Search for the cell housing the specified text and yield its [X, Y] center coordinate. 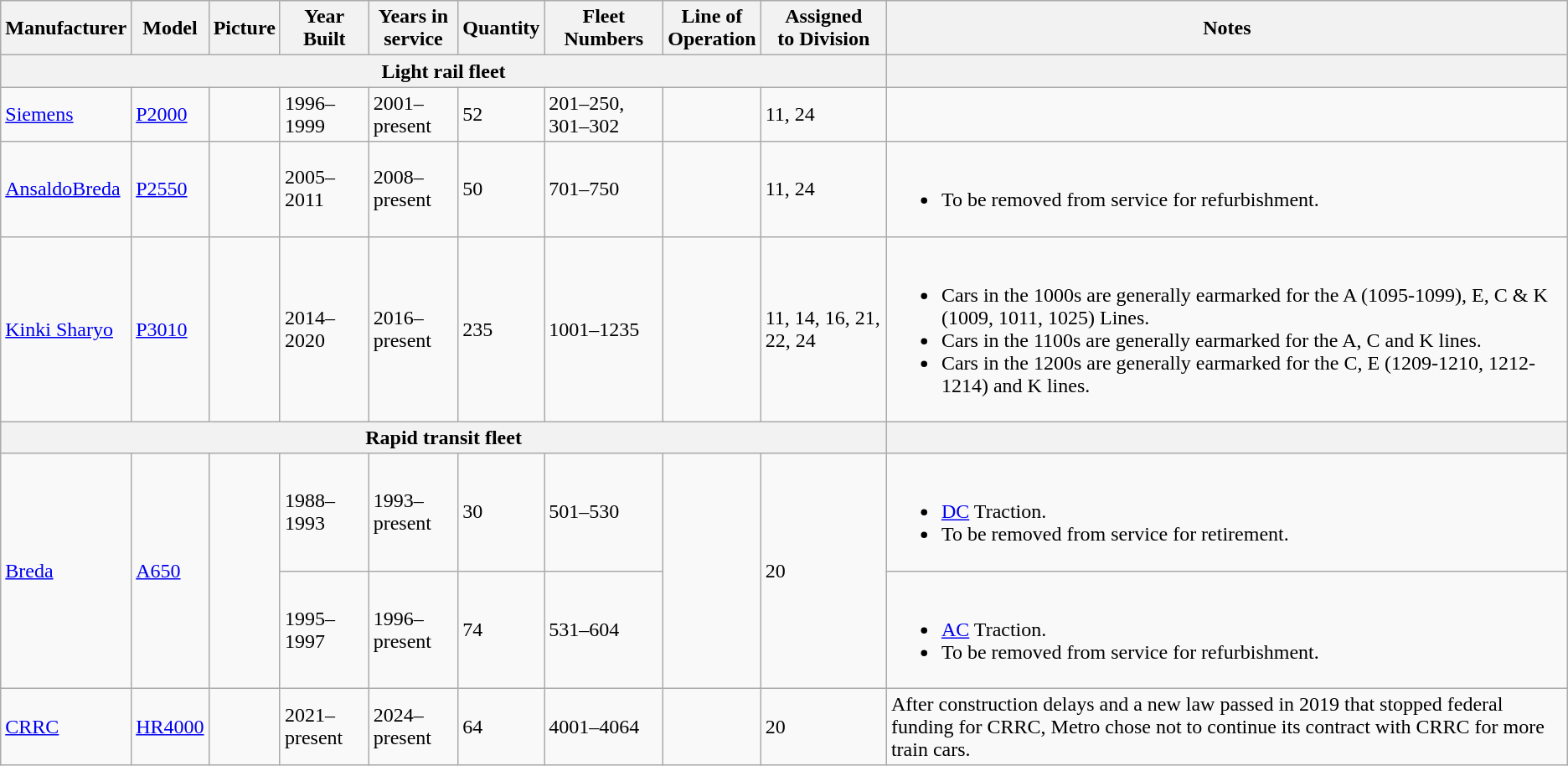
CRRC [66, 727]
Model [170, 28]
Line ofOperation [712, 28]
Light rail fleet [444, 71]
2008–present [414, 189]
P2550 [170, 189]
1996–present [414, 629]
Rapid transit fleet [444, 437]
DC Traction.To be removed from service for retirement. [1226, 512]
701–750 [604, 189]
1988–1993 [324, 512]
P3010 [170, 329]
Quantity [501, 28]
To be removed from service for refurbishment. [1226, 189]
HR4000 [170, 727]
Picture [245, 28]
11, 14, 16, 21, 22, 24 [823, 329]
Assignedto Division [823, 28]
P2000 [170, 114]
235 [501, 329]
1995–1997 [324, 629]
1996–1999 [324, 114]
201–250, 301–302 [604, 114]
74 [501, 629]
Notes [1226, 28]
Kinki Sharyo [66, 329]
2014–2020 [324, 329]
30 [501, 512]
2001–present [414, 114]
1993–present [414, 512]
AC Traction.To be removed from service for refurbishment. [1226, 629]
64 [501, 727]
50 [501, 189]
2005–2011 [324, 189]
2021–present [324, 727]
52 [501, 114]
A650 [170, 571]
501–530 [604, 512]
2016–present [414, 329]
2024–present [414, 727]
Fleet Numbers [604, 28]
Siemens [66, 114]
Years inservice [414, 28]
1001–1235 [604, 329]
531–604 [604, 629]
Year Built [324, 28]
4001–4064 [604, 727]
AnsaldoBreda [66, 189]
Manufacturer [66, 28]
Breda [66, 571]
